Output the [x, y] coordinate of the center of the cell containing the given text.  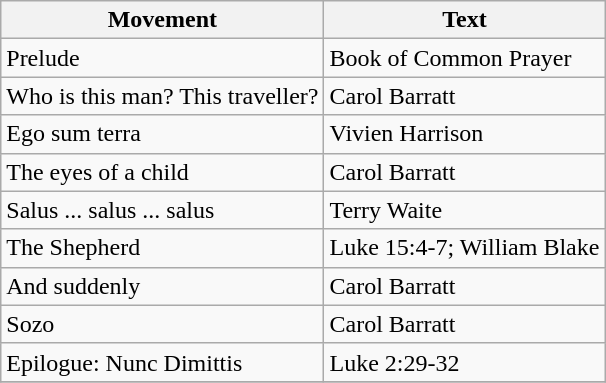
Text [464, 20]
Luke 15:4-7; William Blake [464, 248]
Salus ... salus ... salus [162, 210]
Movement [162, 20]
Who is this man? This traveller? [162, 96]
Book of Common Prayer [464, 58]
Prelude [162, 58]
Epilogue: Nunc Dimittis [162, 362]
The eyes of a child [162, 172]
Vivien Harrison [464, 134]
Ego sum terra [162, 134]
The Shepherd [162, 248]
And suddenly [162, 286]
Sozo [162, 324]
Luke 2:29-32 [464, 362]
Terry Waite [464, 210]
